Capture the cell that displays the provided text and extract its [x, y] central coordinate. 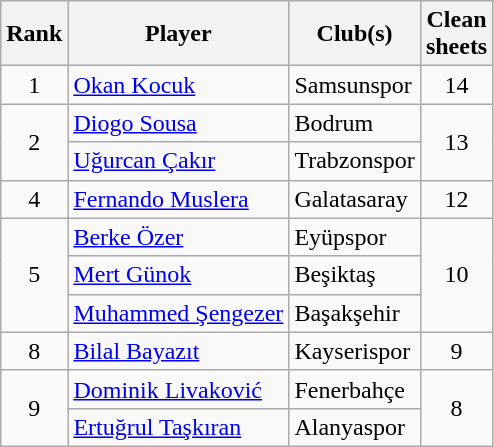
1 [34, 85]
Berke Özer [178, 237]
Dominik Livaković [178, 389]
14 [456, 85]
2 [34, 142]
Okan Kocuk [178, 85]
Mert Günok [178, 275]
Uğurcan Çakır [178, 161]
Fenerbahçe [355, 389]
Kayserispor [355, 351]
Fernando Muslera [178, 199]
10 [456, 275]
5 [34, 275]
Rank [34, 34]
Diogo Sousa [178, 123]
Galatasaray [355, 199]
Clean sheets [456, 34]
Başakşehir [355, 313]
13 [456, 142]
Muhammed Şengezer [178, 313]
Trabzonspor [355, 161]
Bilal Bayazıt [178, 351]
Beşiktaş [355, 275]
Player [178, 34]
Eyüpspor [355, 237]
4 [34, 199]
Bodrum [355, 123]
Samsunspor [355, 85]
12 [456, 199]
Alanyaspor [355, 427]
Club(s) [355, 34]
Ertuğrul Taşkıran [178, 427]
